Detect which cell encompasses the target text, then output its (x, y) center coordinate. 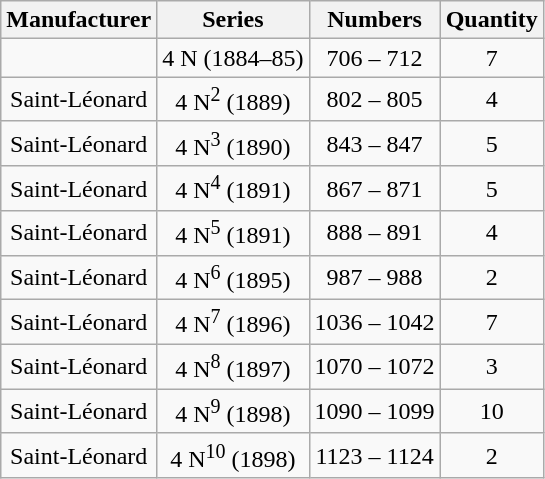
4 N9 (1898) (233, 412)
4 N2 (1889) (233, 100)
4 N6 (1895) (233, 278)
1070 – 1072 (374, 366)
4 N5 (1891) (233, 234)
4 N (1884–85) (233, 58)
10 (492, 412)
4 N4 (1891) (233, 188)
802 – 805 (374, 100)
Manufacturer (79, 20)
1123 – 1124 (374, 456)
3 (492, 366)
4 N8 (1897) (233, 366)
706 – 712 (374, 58)
888 – 891 (374, 234)
Series (233, 20)
1036 – 1042 (374, 322)
4 N10 (1898) (233, 456)
987 – 988 (374, 278)
4 N7 (1896) (233, 322)
1090 – 1099 (374, 412)
Numbers (374, 20)
867 – 871 (374, 188)
843 – 847 (374, 144)
Quantity (492, 20)
4 N3 (1890) (233, 144)
